Capture the cell that displays the provided text and extract its (X, Y) central coordinate. 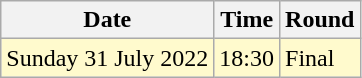
Time (247, 20)
Sunday 31 July 2022 (108, 58)
Date (108, 20)
18:30 (247, 58)
Round (320, 20)
Final (320, 58)
